From the cell containing the given text, extract its center point as [x, y] coordinate. 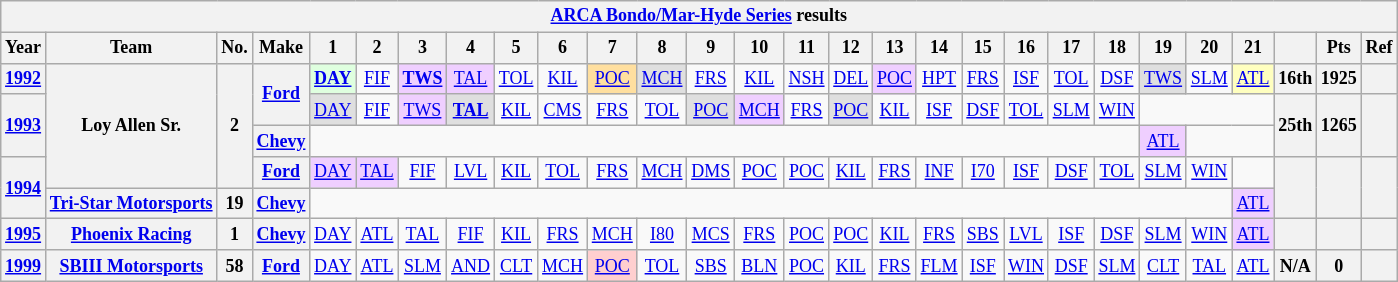
16 [1026, 48]
1995 [24, 234]
N/A [1296, 266]
15 [983, 48]
NSH [806, 78]
INF [939, 172]
Pts [1338, 48]
Tri-Star Motorsports [130, 204]
17 [1071, 48]
Make [281, 48]
1925 [1338, 78]
16th [1296, 78]
I80 [662, 234]
CMS [563, 110]
8 [662, 48]
3 [422, 48]
6 [563, 48]
AND [471, 266]
HPT [939, 78]
Year [24, 48]
10 [760, 48]
1992 [24, 78]
7 [612, 48]
DMS [711, 172]
MCS [711, 234]
11 [806, 48]
SBIII Motorsports [130, 266]
ARCA Bondo/Mar-Hyde Series results [699, 16]
18 [1117, 48]
58 [234, 266]
12 [851, 48]
21 [1253, 48]
Phoenix Racing [130, 234]
DEL [851, 78]
13 [895, 48]
14 [939, 48]
1994 [24, 188]
0 [1338, 266]
Ref [1379, 48]
Team [130, 48]
I70 [983, 172]
BLN [760, 266]
FLM [939, 266]
5 [516, 48]
No. [234, 48]
9 [711, 48]
20 [1209, 48]
1993 [24, 125]
25th [1296, 125]
1999 [24, 266]
Loy Allen Sr. [130, 126]
1265 [1338, 125]
4 [471, 48]
